For the text-containing cell, return its midpoint in (x, y) coordinate format. 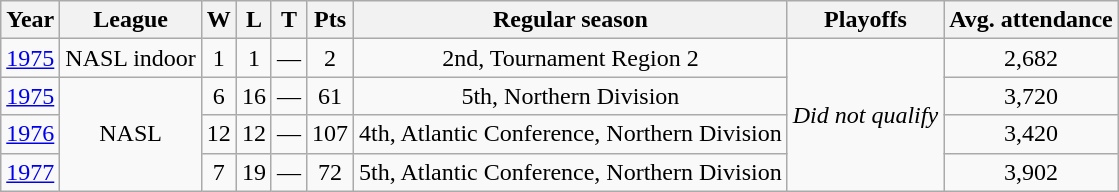
NASL (131, 134)
3,902 (1032, 172)
Pts (330, 20)
Avg. attendance (1032, 20)
5th, Northern Division (571, 96)
2nd, Tournament Region 2 (571, 58)
3,420 (1032, 134)
61 (330, 96)
107 (330, 134)
7 (218, 172)
L (254, 20)
2 (330, 58)
1977 (30, 172)
72 (330, 172)
5th, Atlantic Conference, Northern Division (571, 172)
16 (254, 96)
NASL indoor (131, 58)
6 (218, 96)
T (288, 20)
3,720 (1032, 96)
Playoffs (865, 20)
W (218, 20)
Did not qualify (865, 115)
Regular season (571, 20)
1976 (30, 134)
Year (30, 20)
19 (254, 172)
League (131, 20)
4th, Atlantic Conference, Northern Division (571, 134)
2,682 (1032, 58)
